Search for the cell housing the specified text and yield its (X, Y) center coordinate. 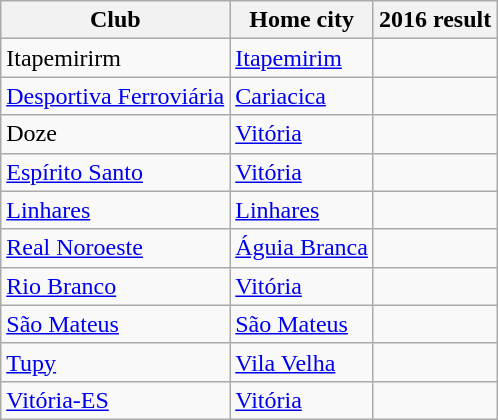
Club (116, 20)
Cariacica (302, 96)
Home city (302, 20)
Águia Branca (302, 248)
Espírito Santo (116, 172)
2016 result (434, 20)
Vitória-ES (116, 400)
Vila Velha (302, 362)
Real Noroeste (116, 248)
Itapemirirm (116, 58)
Tupy (116, 362)
Desportiva Ferroviária (116, 96)
Rio Branco (116, 286)
Itapemirim (302, 58)
Doze (116, 134)
